Extract the [x, y] coordinate from the center of the cell holding the provided text.  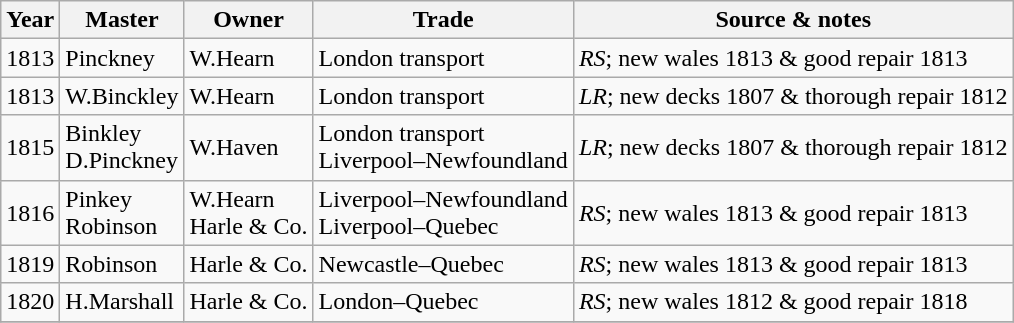
1815 [30, 148]
Year [30, 20]
W.HearnHarle & Co. [248, 212]
Source & notes [793, 20]
Pinckney [122, 58]
Trade [443, 20]
Owner [248, 20]
London–Quebec [443, 302]
Robinson [122, 264]
1820 [30, 302]
W.Haven [248, 148]
Liverpool–NewfoundlandLiverpool–Quebec [443, 212]
Master [122, 20]
Newcastle–Quebec [443, 264]
BinkleyD.Pinckney [122, 148]
London transportLiverpool–Newfoundland [443, 148]
W.Binckley [122, 96]
RS; new wales 1812 & good repair 1818 [793, 302]
PinkeyRobinson [122, 212]
1819 [30, 264]
H.Marshall [122, 302]
1816 [30, 212]
